Output the (x, y) coordinate of the center of the cell containing the given text.  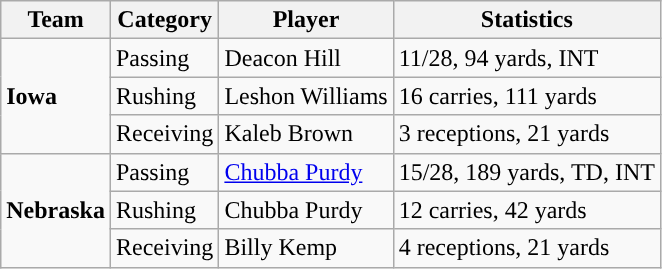
Team (56, 20)
16 carries, 111 yards (526, 96)
Statistics (526, 20)
15/28, 189 yards, TD, INT (526, 172)
Iowa (56, 96)
Kaleb Brown (306, 134)
Player (306, 20)
Category (164, 20)
11/28, 94 yards, INT (526, 58)
Nebraska (56, 210)
Deacon Hill (306, 58)
4 receptions, 21 yards (526, 248)
12 carries, 42 yards (526, 210)
3 receptions, 21 yards (526, 134)
Billy Kemp (306, 248)
Leshon Williams (306, 96)
